Search for the cell housing the specified text and yield its [x, y] center coordinate. 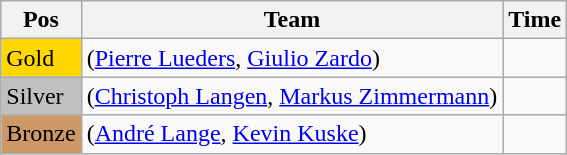
Gold [41, 58]
(André Lange, Kevin Kuske) [292, 134]
(Pierre Lueders, Giulio Zardo) [292, 58]
Team [292, 20]
(Christoph Langen, Markus Zimmermann) [292, 96]
Pos [41, 20]
Bronze [41, 134]
Time [535, 20]
Silver [41, 96]
